Search for the cell housing the specified text and yield its (x, y) center coordinate. 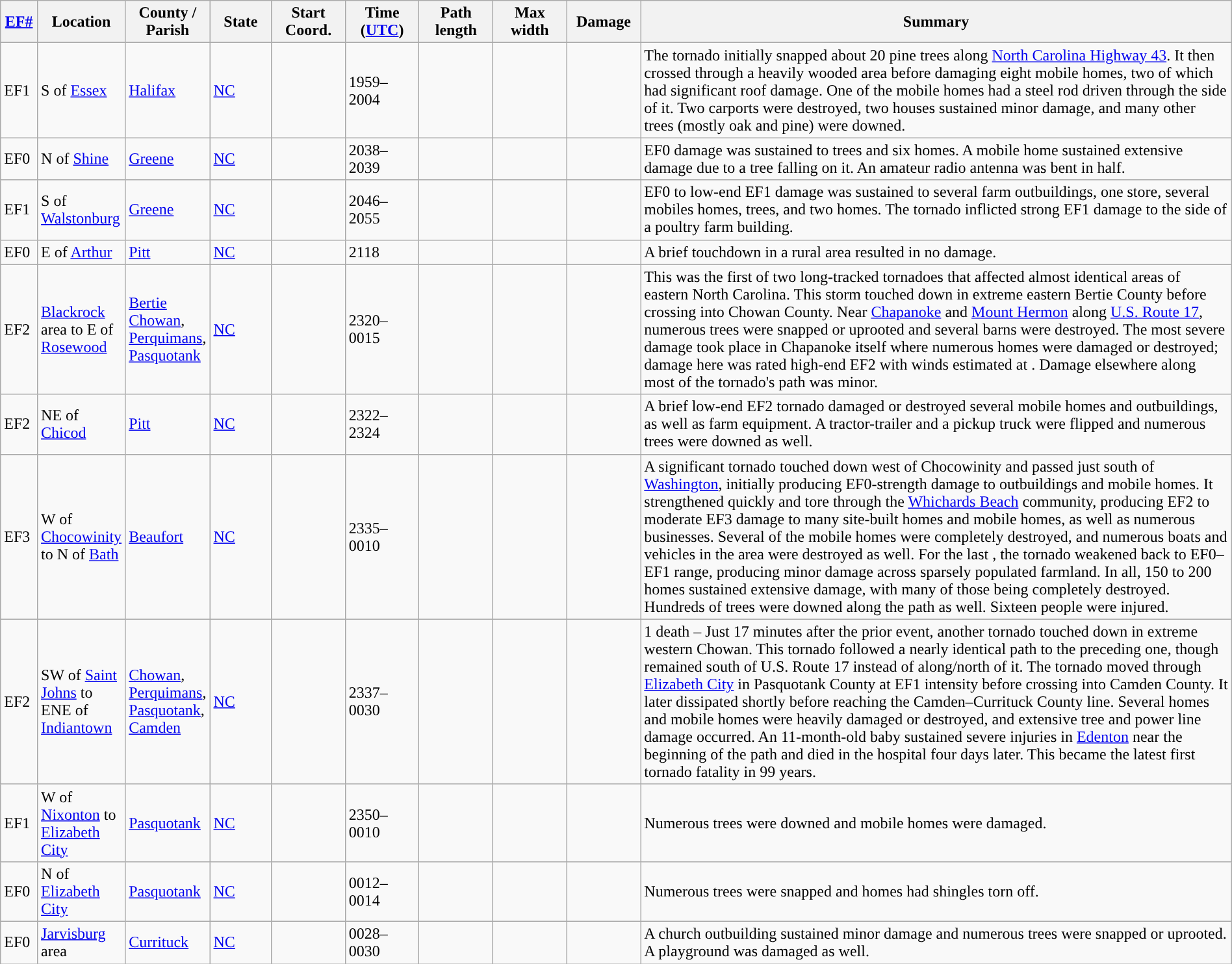
2335–0010 (382, 537)
County / Parish (168, 22)
W of Nixonton to Elizabeth City (82, 822)
2322–2324 (382, 424)
Bertie Chowan, Perquimans, Pasquotank (168, 329)
E of Arthur (82, 252)
S of Essex (82, 90)
W of Chocowinity to N of Bath (82, 537)
2038–2039 (382, 159)
Beaufort (168, 537)
0012–0014 (382, 891)
Path length (456, 22)
Location (82, 22)
2320–0015 (382, 329)
NE of Chicod (82, 424)
Start Coord. (309, 22)
2118 (382, 252)
State (240, 22)
2350–0010 (382, 822)
A brief touchdown in a rural area resulted in no damage. (936, 252)
2046–2055 (382, 210)
N of Elizabeth City (82, 891)
Summary (936, 22)
Blackrock area to E of Rosewood (82, 329)
2337–0030 (382, 702)
Jarvisburg area (82, 942)
A church outbuilding sustained minor damage and numerous trees were snapped or uprooted. A playground was damaged as well. (936, 942)
1959–2004 (382, 90)
Halifax (168, 90)
Currituck (168, 942)
Chowan, Perquimans, Pasquotank, Camden (168, 702)
S of Walstonburg (82, 210)
Numerous trees were snapped and homes had shingles torn off. (936, 891)
Damage (604, 22)
N of Shine (82, 159)
EF# (19, 22)
0028–0030 (382, 942)
Time (UTC) (382, 22)
EF3 (19, 537)
SW of Saint Johns to ENE of Indiantown (82, 702)
Max width (530, 22)
Numerous trees were downed and mobile homes were damaged. (936, 822)
